Provide the [x, y] coordinate of the cell's center where the given text is located.  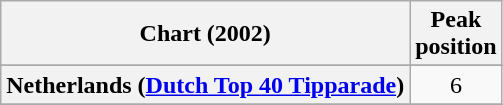
Chart (2002) [206, 34]
6 [456, 85]
Netherlands (Dutch Top 40 Tipparade) [206, 85]
Peakposition [456, 34]
